Return (x, y) of the center of cell containing provided text 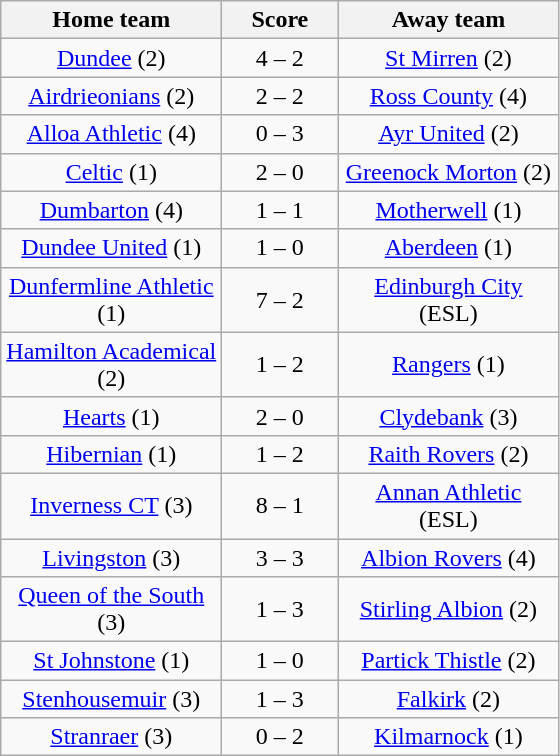
Queen of the South (3) (112, 610)
Stranraer (3) (112, 737)
Dumbarton (4) (112, 210)
Annan Athletic (ESL) (448, 506)
8 – 1 (280, 506)
Clydebank (3) (448, 416)
Edinburgh City (ESL) (448, 300)
St Johnstone (1) (112, 661)
Hibernian (1) (112, 454)
Stenhousemuir (3) (112, 699)
Airdrieonians (2) (112, 96)
7 – 2 (280, 300)
Hamilton Academical (2) (112, 364)
Dundee United (1) (112, 248)
Aberdeen (1) (448, 248)
Ross County (4) (448, 96)
2 – 2 (280, 96)
Livingston (3) (112, 557)
Hearts (1) (112, 416)
Dunfermline Athletic (1) (112, 300)
Inverness CT (3) (112, 506)
1 – 1 (280, 210)
Greenock Morton (2) (448, 172)
4 – 2 (280, 58)
Kilmarnock (1) (448, 737)
Stirling Albion (2) (448, 610)
Away team (448, 20)
Rangers (1) (448, 364)
Alloa Athletic (4) (112, 134)
Falkirk (2) (448, 699)
Ayr United (2) (448, 134)
Dundee (2) (112, 58)
Score (280, 20)
Motherwell (1) (448, 210)
Raith Rovers (2) (448, 454)
0 – 3 (280, 134)
Partick Thistle (2) (448, 661)
Celtic (1) (112, 172)
3 – 3 (280, 557)
0 – 2 (280, 737)
Albion Rovers (4) (448, 557)
St Mirren (2) (448, 58)
Home team (112, 20)
